Output the (X, Y) coordinate of the center of the cell containing the given text.  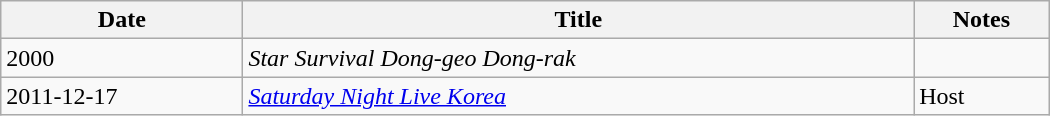
2000 (122, 58)
2011-12-17 (122, 96)
Title (578, 20)
Host (982, 96)
Star Survival Dong-geo Dong-rak (578, 58)
Date (122, 20)
Saturday Night Live Korea (578, 96)
Notes (982, 20)
